Provide the (x, y) coordinate of the cell's center where the given text is located.  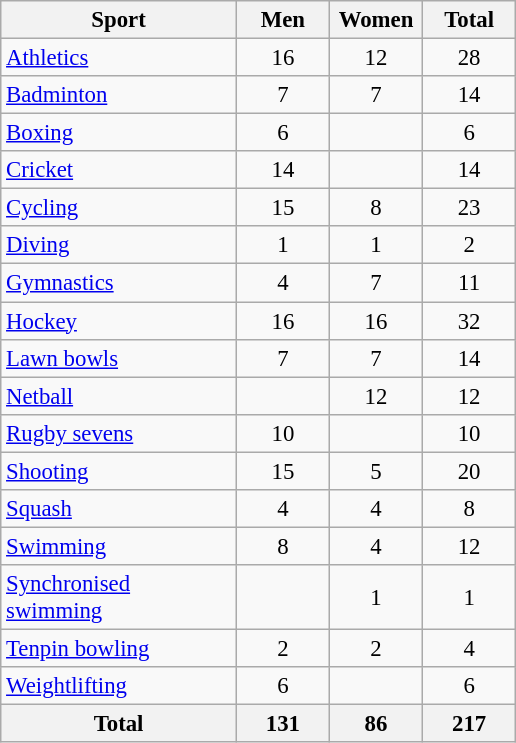
Weightlifting (119, 686)
Lawn bowls (119, 358)
Men (282, 20)
Rugby sevens (119, 433)
23 (470, 208)
11 (470, 283)
Women (376, 20)
Shooting (119, 471)
20 (470, 471)
86 (376, 724)
Boxing (119, 133)
28 (470, 58)
Netball (119, 396)
Synchronised swimming (119, 598)
Badminton (119, 95)
5 (376, 471)
Diving (119, 245)
Hockey (119, 321)
217 (470, 724)
Squash (119, 509)
Cycling (119, 208)
Sport (119, 20)
Tenpin bowling (119, 648)
Gymnastics (119, 283)
Cricket (119, 170)
Athletics (119, 58)
131 (282, 724)
Swimming (119, 546)
32 (470, 321)
